Scan for the cell matching the given text and deliver its (X, Y) coordinate at center. 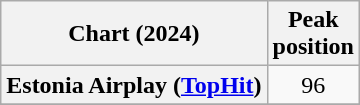
Estonia Airplay (TopHit) (134, 85)
Peakposition (313, 34)
Chart (2024) (134, 34)
96 (313, 85)
